Pinpoint the cell where the given text exists, returning its [x, y] midpoint coordinate. 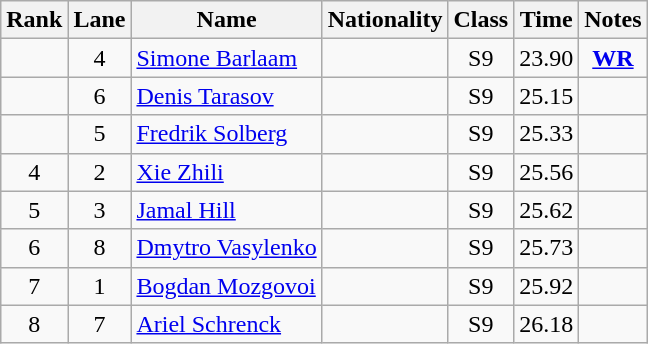
Ariel Schrenck [226, 324]
Xie Zhili [226, 172]
Dmytro Vasylenko [226, 248]
WR [613, 58]
3 [100, 210]
1 [100, 286]
Name [226, 20]
Fredrik Solberg [226, 134]
Time [546, 20]
25.92 [546, 286]
Jamal Hill [226, 210]
2 [100, 172]
Rank [34, 20]
25.62 [546, 210]
23.90 [546, 58]
Nationality [385, 20]
Lane [100, 20]
25.33 [546, 134]
25.56 [546, 172]
Bogdan Mozgovoi [226, 286]
25.15 [546, 96]
Simone Barlaam [226, 58]
Class [481, 20]
Denis Tarasov [226, 96]
25.73 [546, 248]
26.18 [546, 324]
Notes [613, 20]
